Locate the cell with the specified text and output its [X, Y] center coordinate. 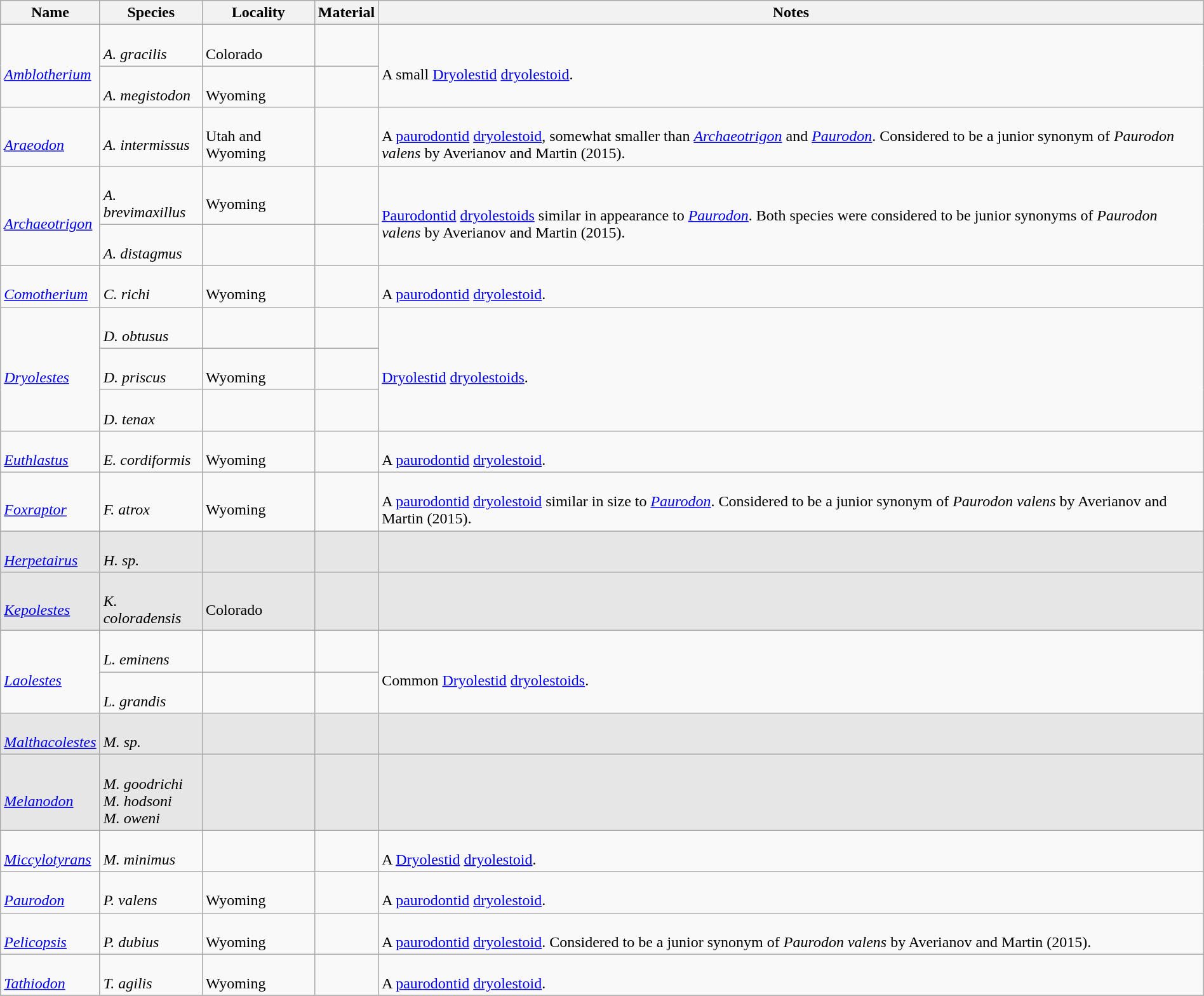
Material [346, 13]
K. coloradensis [151, 602]
A. megistodon [151, 86]
C. richi [151, 286]
Foxraptor [50, 501]
Paurodon [50, 892]
A. gracilis [151, 46]
Herpetairus [50, 551]
Comotherium [50, 286]
A paurodontid dryolestoid similar in size to Paurodon. Considered to be a junior synonym of Paurodon valens by Averianov and Martin (2015). [791, 501]
M. minimus [151, 851]
H. sp. [151, 551]
A. intermissus [151, 137]
Tathiodon [50, 974]
T. agilis [151, 974]
E. cordiformis [151, 451]
Araeodon [50, 137]
M. sp. [151, 734]
D. obtusus [151, 328]
Utah and Wyoming [258, 137]
Miccylotyrans [50, 851]
D. priscus [151, 368]
Euthlastus [50, 451]
Dryolestes [50, 368]
Melanodon [50, 793]
Species [151, 13]
L. grandis [151, 692]
P. dubius [151, 934]
Dryolestid dryolestoids. [791, 368]
P. valens [151, 892]
A. distagmus [151, 245]
L. eminens [151, 652]
Malthacolestes [50, 734]
Name [50, 13]
A paurodontid dryolestoid. Considered to be a junior synonym of Paurodon valens by Averianov and Martin (2015). [791, 934]
Kepolestes [50, 602]
Locality [258, 13]
Pelicopsis [50, 934]
Laolestes [50, 672]
Amblotherium [50, 66]
Archaeotrigon [50, 216]
F. atrox [151, 501]
A small Dryolestid dryolestoid. [791, 66]
Notes [791, 13]
A Dryolestid dryolestoid. [791, 851]
A. brevimaxillus [151, 195]
Common Dryolestid dryolestoids. [791, 672]
D. tenax [151, 410]
M. goodrichiM. hodsoniM. oweni [151, 793]
